Identify which cell holds the provided text, then report its [X, Y] central coordinate. 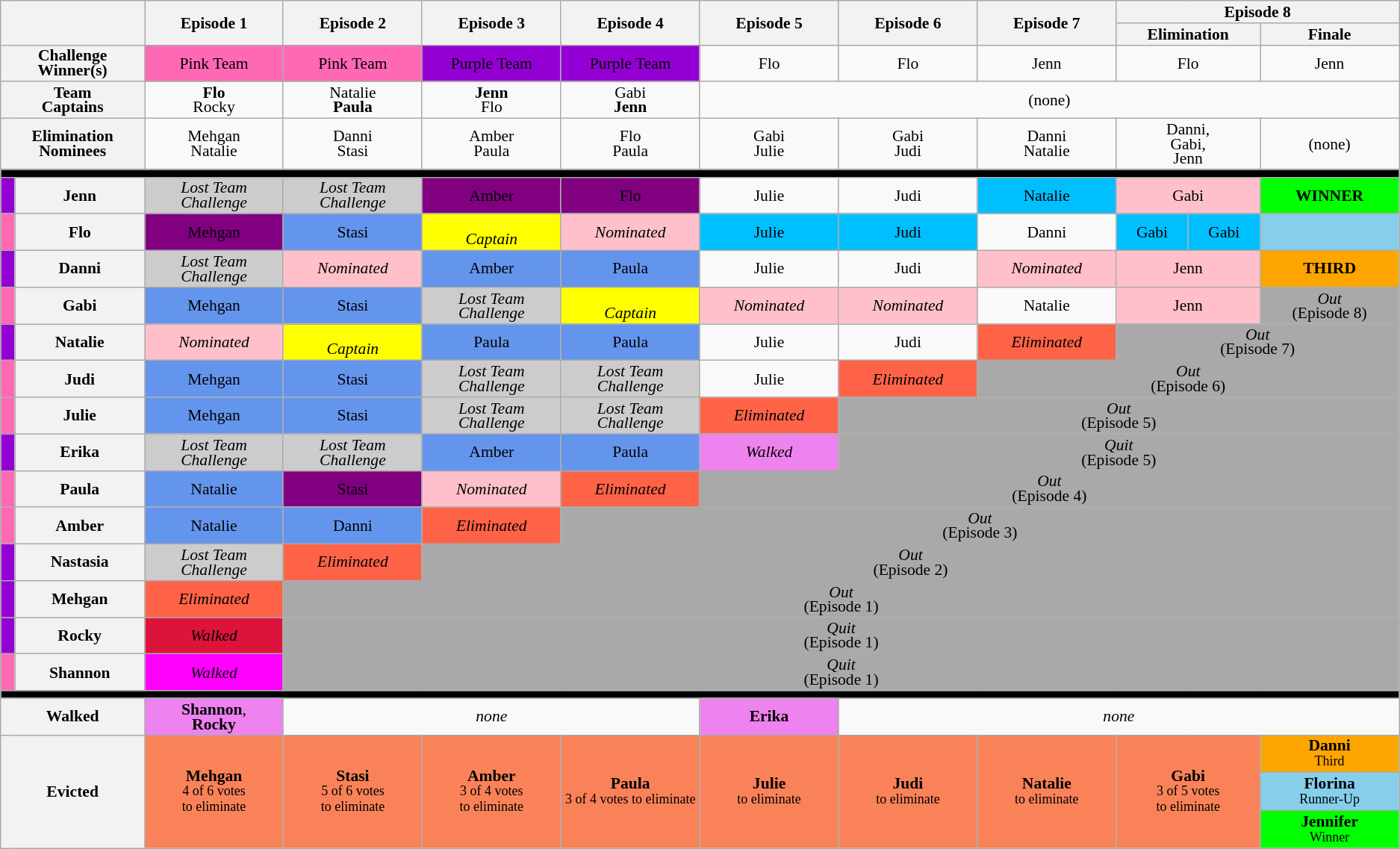
Out(Episode 5) [1119, 415]
Elimination [1189, 34]
FloRocky [214, 100]
FloPaula [630, 145]
Paula3 of 4 votes to eliminate [630, 792]
Shannon [80, 672]
TeamCaptains [73, 100]
Episode 2 [352, 22]
MehganNatalie [214, 145]
Quit(Episode 5) [1119, 453]
Shannon,Rocky [214, 717]
Episode 1 [214, 22]
Danni,Gabi,Jenn [1189, 145]
WINNER [1330, 196]
THIRD [1330, 269]
AmberPaula [491, 145]
Jennifer Winner [1330, 830]
NataliePaula [352, 100]
Stasi5 of 6 votesto eliminate [352, 792]
Out(Episode 4) [1050, 488]
Out(Episode 6) [1189, 379]
GabiJudi [908, 145]
Episode 8 [1257, 12]
ChallengeWinner(s) [73, 63]
Rocky [80, 636]
Mehgan4 of 6 votesto eliminate [214, 792]
DanniThird [1330, 754]
GabiJenn [630, 100]
Out(Episode 1) [841, 599]
Gabi3 of 5 votesto eliminate [1189, 792]
DanniStasi [352, 145]
Nastasia [80, 563]
GabiJulie [769, 145]
Episode 3 [491, 22]
DanniNatalie [1047, 145]
Amber3 of 4 votesto eliminate [491, 792]
Out(Episode 2) [910, 563]
Episode 6 [908, 22]
JennFlo [491, 100]
FlorinaRunner-Up [1330, 792]
Natalie to eliminate [1047, 792]
Julie to eliminate [769, 792]
Out(Episode 7) [1257, 342]
Judi to eliminate [908, 792]
Out(Episode 8) [1330, 306]
Episode 5 [769, 22]
Evicted [73, 792]
Out(Episode 3) [980, 526]
Episode 7 [1047, 22]
EliminationNominees [73, 145]
Finale [1330, 34]
Episode 4 [630, 22]
